Return the (x, y) coordinate for the center point of the cell that contains the specified text.  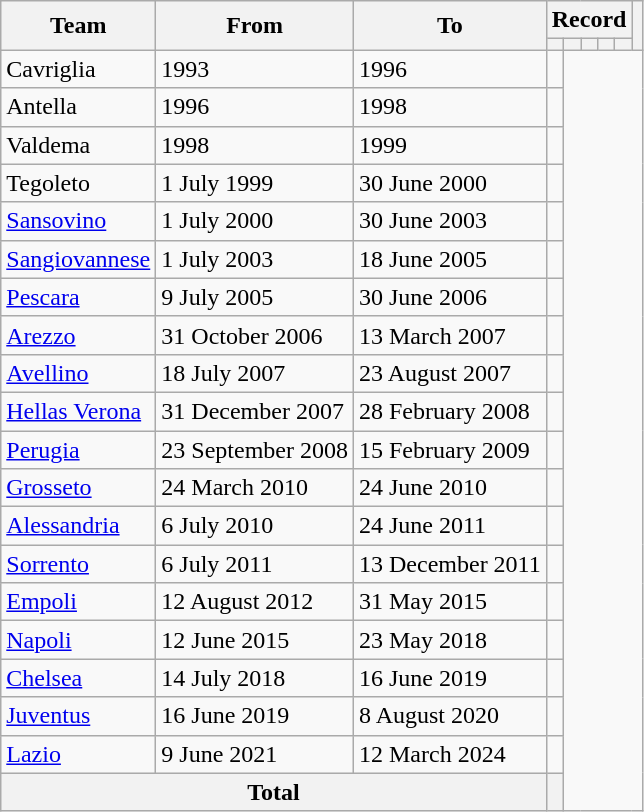
Sansovino (78, 221)
23 September 2008 (255, 449)
Sorrento (78, 564)
9 June 2021 (255, 754)
8 August 2020 (450, 716)
18 July 2007 (255, 373)
1999 (450, 145)
Valdema (78, 145)
24 March 2010 (255, 488)
Napoli (78, 640)
13 March 2007 (450, 335)
12 March 2024 (450, 754)
14 July 2018 (255, 678)
23 August 2007 (450, 373)
1993 (255, 69)
Alessandria (78, 526)
31 May 2015 (450, 602)
1 July 2003 (255, 259)
15 February 2009 (450, 449)
Sangiovannese (78, 259)
30 June 2006 (450, 297)
6 July 2010 (255, 526)
Antella (78, 107)
Cavriglia (78, 69)
30 June 2000 (450, 183)
To (450, 26)
Empoli (78, 602)
1 July 2000 (255, 221)
Perugia (78, 449)
Juventus (78, 716)
Chelsea (78, 678)
1 July 1999 (255, 183)
24 June 2010 (450, 488)
From (255, 26)
12 August 2012 (255, 602)
Hellas Verona (78, 411)
28 February 2008 (450, 411)
12 June 2015 (255, 640)
9 July 2005 (255, 297)
30 June 2003 (450, 221)
24 June 2011 (450, 526)
Team (78, 26)
Tegoleto (78, 183)
23 May 2018 (450, 640)
Pescara (78, 297)
31 December 2007 (255, 411)
13 December 2011 (450, 564)
Record (589, 20)
Lazio (78, 754)
Total (274, 792)
Arezzo (78, 335)
18 June 2005 (450, 259)
6 July 2011 (255, 564)
31 October 2006 (255, 335)
Avellino (78, 373)
Grosseto (78, 488)
